Pinpoint the cell where the given text exists, returning its (x, y) midpoint coordinate. 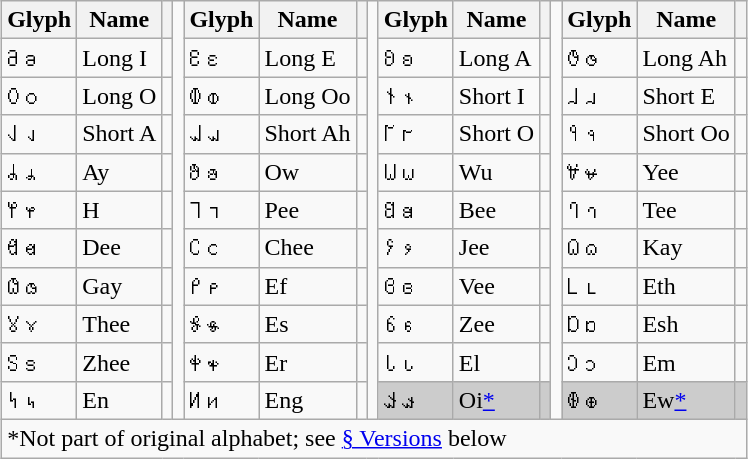
Es (308, 324)
En (120, 400)
Yee (686, 172)
𐐂 𐐪 (416, 58)
𐐑 𐐹 (222, 210)
𐐁 𐐩 (222, 58)
Er (308, 362)
𐐔 𐐼 (40, 248)
𐐖 𐐾 (416, 248)
Kay (686, 248)
Eth (686, 286)
𐐕 𐐽 (222, 248)
𐐣 𐑋 (600, 362)
Oi* (496, 400)
Esh (686, 324)
𐐠 𐑈 (40, 362)
𐐀 𐐨 (40, 58)
𐐈 𐐰 (40, 134)
Chee (308, 248)
𐐧 𐑏 (600, 400)
𐐢 𐑊 (416, 362)
Short Ah (308, 134)
𐐅 𐐭 (222, 96)
𐐜 𐑄 (40, 324)
𐐃 𐐫 (600, 58)
Long A (496, 58)
Dee (120, 248)
Wu (496, 172)
𐐦 𐑎 (416, 400)
𐐄 𐐬 (40, 96)
Short E (686, 96)
Pee (308, 210)
Bee (496, 210)
𐐙 𐑁 (222, 286)
Long E (308, 58)
𐐥 𐑍 (222, 400)
Zhee (120, 362)
Tee (686, 210)
Short O (496, 134)
𐐐 𐐸 (40, 210)
𐐊 𐐲 (416, 134)
𐐟 𐑇 (600, 324)
𐐡 𐑉 (222, 362)
Short Oo (686, 134)
Long Ah (686, 58)
Long Oo (308, 96)
𐐘 𐑀 (40, 286)
𐐌 𐐴 (40, 172)
𐐉 𐐱 (222, 134)
𐐎 𐐶 (416, 172)
Long O (120, 96)
𐐍 𐐵 (222, 172)
Ow (308, 172)
Gay (120, 286)
𐐓 𐐻 (600, 210)
𐐆 𐐮 (416, 96)
Eng (308, 400)
𐐇 𐐯 (600, 96)
El (496, 362)
𐐋 𐐳 (600, 134)
Jee (496, 248)
Em (686, 362)
Short I (496, 96)
𐐞 𐑆 (416, 324)
𐐚 𐑂 (416, 286)
Short A (120, 134)
𐐒 𐐺 (416, 210)
Zee (496, 324)
Thee (120, 324)
𐐤 𐑌 (40, 400)
Vee (496, 286)
Ef (308, 286)
*Not part of original alphabet; see § Versions below (374, 438)
Ew* (686, 400)
𐐏 𐐷 (600, 172)
𐐗 𐐿 (600, 248)
H (120, 210)
Ay (120, 172)
Long I (120, 58)
𐐝 𐑅 (222, 324)
𐐛 𐑃 (600, 286)
